Return (x, y) of the center of cell containing provided text 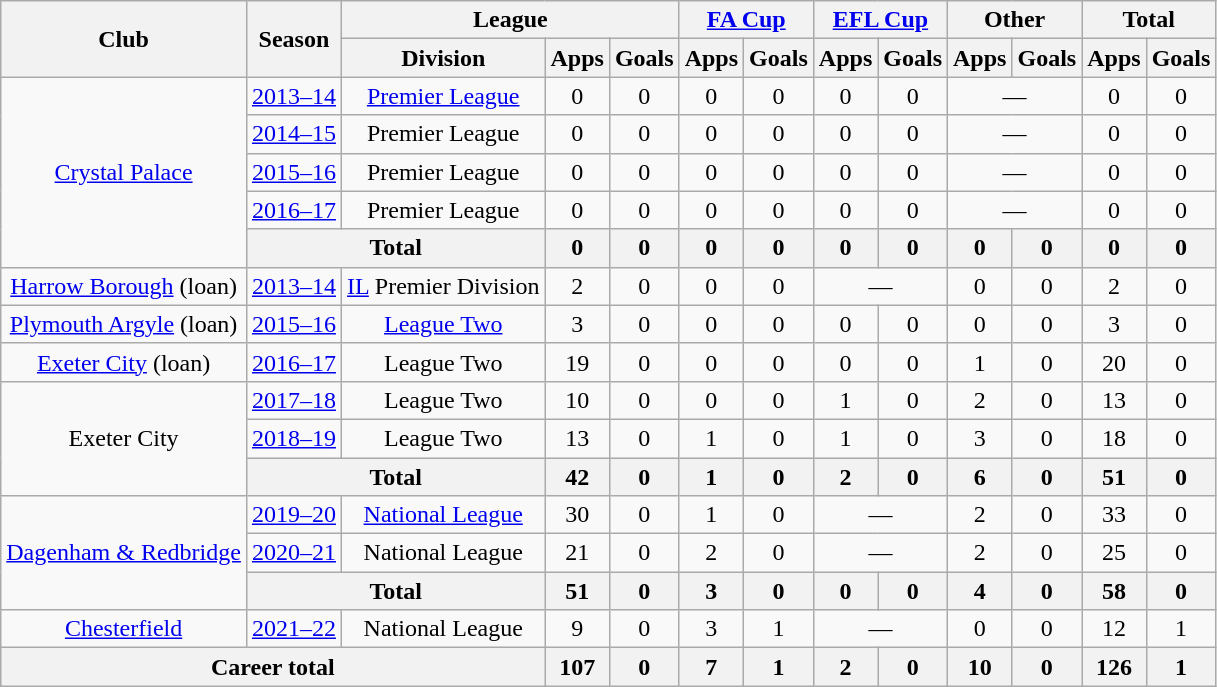
Crystal Palace (124, 172)
2014–15 (294, 134)
20 (1114, 362)
12 (1114, 629)
2021–22 (294, 629)
Other (1015, 20)
EFL Cup (880, 20)
Plymouth Argyle (loan) (124, 324)
2020–21 (294, 553)
2019–20 (294, 515)
Club (124, 39)
2018–19 (294, 438)
Exeter City (loan) (124, 362)
Chesterfield (124, 629)
Season (294, 39)
FA Cup (746, 20)
6 (980, 477)
Career total (273, 667)
21 (577, 553)
League (510, 20)
107 (577, 667)
2017–18 (294, 400)
25 (1114, 553)
42 (577, 477)
IL Premier Division (442, 286)
58 (1114, 591)
33 (1114, 515)
18 (1114, 438)
19 (577, 362)
Harrow Borough (loan) (124, 286)
Division (442, 58)
7 (711, 667)
Dagenham & Redbridge (124, 553)
Exeter City (124, 438)
126 (1114, 667)
4 (980, 591)
9 (577, 629)
30 (577, 515)
